Find where the given text appears and provide that cell's center as (x, y) coordinate. 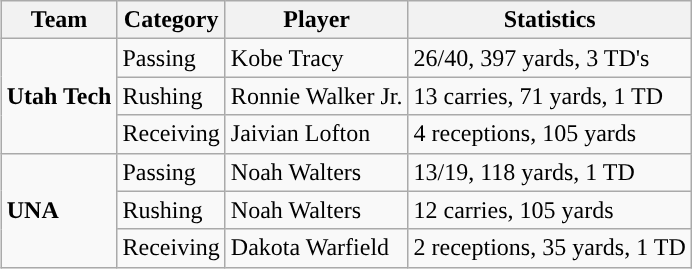
Ronnie Walker Jr. (316, 96)
Kobe Tracy (316, 58)
Jaivian Lofton (316, 134)
Player (316, 20)
Team (59, 20)
12 carries, 105 yards (550, 210)
13/19, 118 yards, 1 TD (550, 172)
UNA (59, 210)
Statistics (550, 20)
26/40, 397 yards, 3 TD's (550, 58)
4 receptions, 105 yards (550, 134)
Utah Tech (59, 96)
Dakota Warfield (316, 248)
2 receptions, 35 yards, 1 TD (550, 248)
13 carries, 71 yards, 1 TD (550, 96)
Category (171, 20)
